Determine the [x, y] coordinate at the center of the cell enclosing the given text.  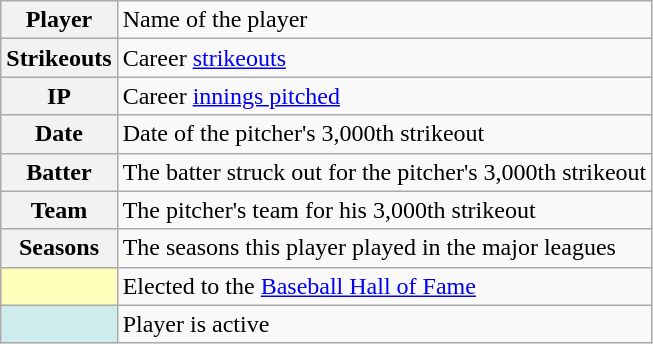
Seasons [59, 248]
The batter struck out for the pitcher's 3,000th strikeout [384, 172]
Career strikeouts [384, 58]
Player [59, 20]
Elected to the Baseball Hall of Fame [384, 286]
Batter [59, 172]
Date [59, 134]
Career innings pitched [384, 96]
IP [59, 96]
The pitcher's team for his 3,000th strikeout [384, 210]
Team [59, 210]
Strikeouts [59, 58]
Date of the pitcher's 3,000th strikeout [384, 134]
Name of the player [384, 20]
Player is active [384, 324]
The seasons this player played in the major leagues [384, 248]
